Return (X, Y) of the center of cell containing provided text 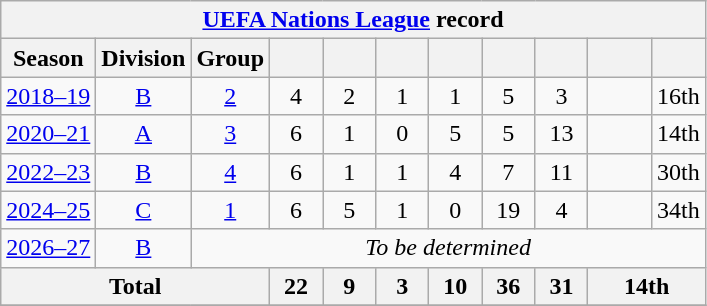
13 (562, 134)
9 (350, 286)
19 (508, 210)
A (144, 134)
2020–21 (48, 134)
C (144, 210)
To be determined (448, 248)
2022–23 (48, 172)
36 (508, 286)
2024–25 (48, 210)
Group (230, 58)
UEFA Nations League record (353, 20)
30th (678, 172)
31 (562, 286)
16th (678, 96)
2026–27 (48, 248)
34th (678, 210)
Season (48, 58)
Division (144, 58)
22 (296, 286)
7 (508, 172)
10 (456, 286)
11 (562, 172)
2018–19 (48, 96)
Total (136, 286)
